From the cell containing the given text, extract its center point as [x, y] coordinate. 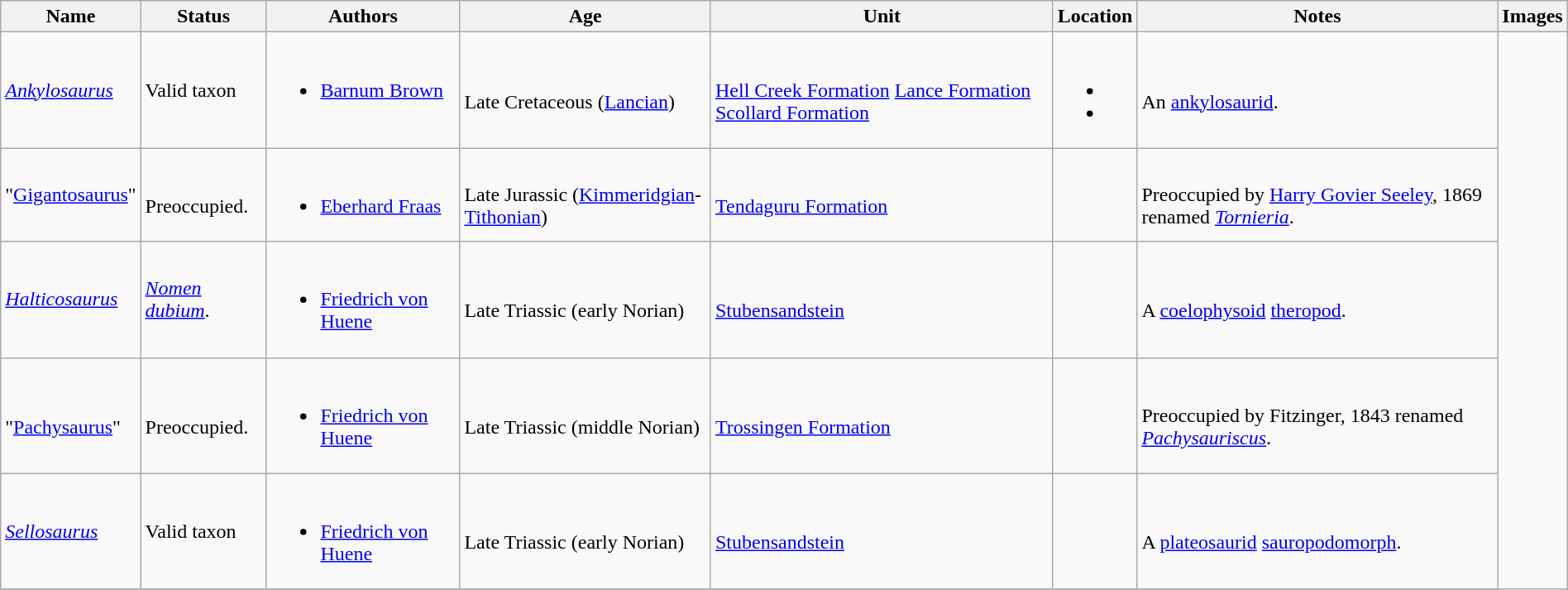
A plateosaurid sauropodomorph. [1317, 531]
Authors [363, 17]
Halticosaurus [71, 300]
Preoccupied by Harry Govier Seeley, 1869 renamed Tornieria. [1317, 195]
Sellosaurus [71, 531]
Tendaguru Formation [882, 195]
A coelophysoid theropod. [1317, 300]
Eberhard Fraas [359, 195]
Notes [1317, 17]
Images [1532, 17]
"Gigantosaurus" [71, 195]
Late Cretaceous (Lancian) [586, 90]
Late Jurassic (Kimmeridgian-Tithonian) [586, 195]
Unit [882, 17]
An ankylosaurid. [1317, 90]
Location [1095, 17]
Ankylosaurus [71, 90]
Nomen dubium. [203, 300]
Trossingen Formation [882, 415]
Hell Creek Formation Lance Formation Scollard Formation [882, 90]
Name [71, 17]
Preoccupied by Fitzinger, 1843 renamed Pachysauriscus. [1317, 415]
"Pachysaurus" [71, 415]
Late Triassic (middle Norian) [586, 415]
Barnum Brown [359, 90]
Age [586, 17]
Status [203, 17]
